Find where the given text appears and provide that cell's center as (x, y) coordinate. 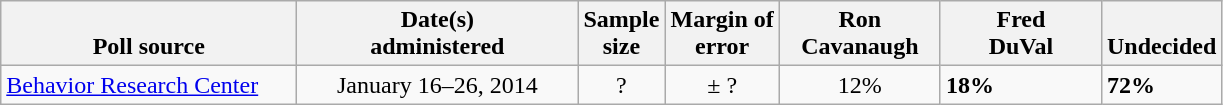
Samplesize (622, 34)
FredDuVal (1020, 34)
RonCavanaugh (860, 34)
Poll source (149, 34)
± ? (722, 85)
January 16–26, 2014 (438, 85)
Margin oferror (722, 34)
Behavior Research Center (149, 85)
72% (1161, 85)
18% (1020, 85)
12% (860, 85)
Date(s)administered (438, 34)
? (622, 85)
Undecided (1161, 34)
